Return the (X, Y) coordinate for the center point of the cell that contains the specified text.  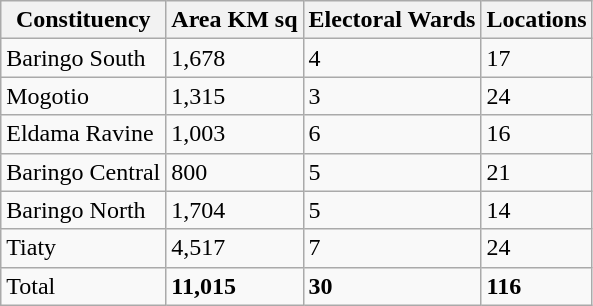
3 (392, 96)
Constituency (84, 20)
11,015 (234, 286)
800 (234, 172)
1,315 (234, 96)
7 (392, 248)
21 (536, 172)
6 (392, 134)
Mogotio (84, 96)
17 (536, 58)
Area KM sq (234, 20)
Eldama Ravine (84, 134)
1,704 (234, 210)
Baringo South (84, 58)
Tiaty (84, 248)
1,003 (234, 134)
4 (392, 58)
16 (536, 134)
4,517 (234, 248)
Baringo Central (84, 172)
Total (84, 286)
Locations (536, 20)
Electoral Wards (392, 20)
14 (536, 210)
116 (536, 286)
1,678 (234, 58)
30 (392, 286)
Baringo North (84, 210)
